Extract the (X, Y) coordinate from the center of the cell holding the provided text.  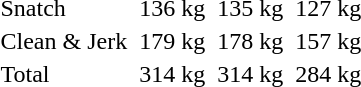
178 kg (250, 41)
179 kg (172, 41)
